Find where the given text appears and provide that cell's center as (x, y) coordinate. 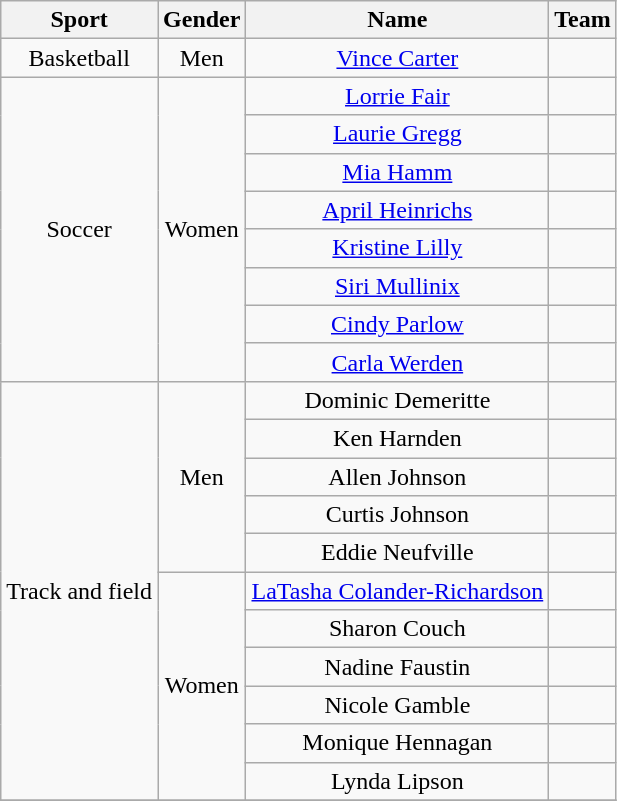
Sport (80, 20)
Eddie Neufville (398, 553)
April Heinrichs (398, 210)
Vince Carter (398, 58)
Carla Werden (398, 362)
LaTasha Colander-Richardson (398, 591)
Team (583, 20)
Soccer (80, 229)
Lynda Lipson (398, 781)
Basketball (80, 58)
Kristine Lilly (398, 248)
Curtis Johnson (398, 515)
Monique Hennagan (398, 743)
Name (398, 20)
Nadine Faustin (398, 667)
Nicole Gamble (398, 705)
Cindy Parlow (398, 324)
Allen Johnson (398, 477)
Laurie Gregg (398, 134)
Sharon Couch (398, 629)
Siri Mullinix (398, 286)
Ken Harnden (398, 438)
Track and field (80, 590)
Lorrie Fair (398, 96)
Dominic Demeritte (398, 400)
Gender (202, 20)
Mia Hamm (398, 172)
